Output the (x, y) coordinate of the center of the cell containing the given text.  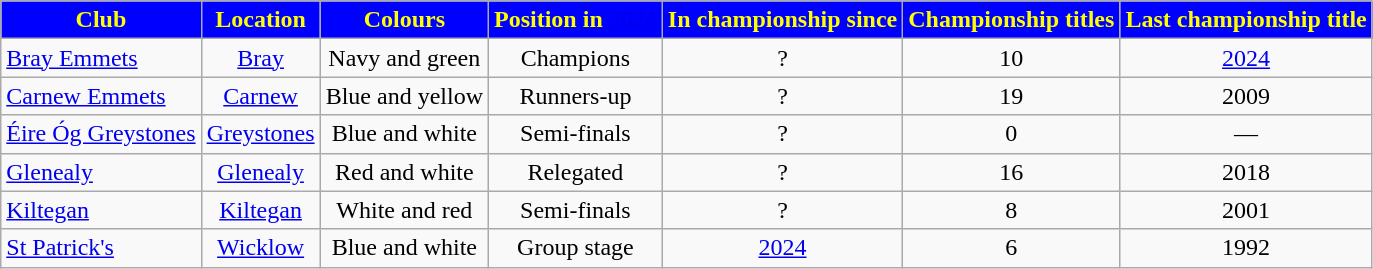
Blue and yellow (404, 96)
Navy and green (404, 58)
White and red (404, 210)
In championship since (782, 20)
Position in 2024 (576, 20)
2009 (1246, 96)
St Patrick's (101, 248)
Bray Emmets (101, 58)
Carnew (260, 96)
8 (1012, 210)
0 (1012, 134)
Colours (404, 20)
6 (1012, 248)
— (1246, 134)
Éire Óg Greystones (101, 134)
1992 (1246, 248)
19 (1012, 96)
2001 (1246, 210)
Wicklow (260, 248)
2018 (1246, 172)
Carnew Emmets (101, 96)
Champions (576, 58)
Greystones (260, 134)
Relegated (576, 172)
Location (260, 20)
Red and white (404, 172)
Group stage (576, 248)
10 (1012, 58)
Championship titles (1012, 20)
Club (101, 20)
16 (1012, 172)
Last championship title (1246, 20)
Bray (260, 58)
Runners-up (576, 96)
